Pinpoint the cell where the given text exists, returning its (X, Y) midpoint coordinate. 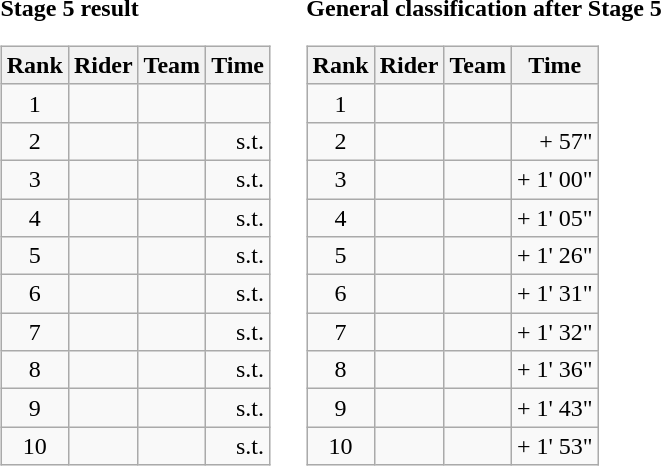
+ 1' 32" (554, 332)
+ 1' 31" (554, 294)
+ 1' 36" (554, 370)
+ 57" (554, 141)
+ 1' 43" (554, 408)
+ 1' 53" (554, 446)
+ 1' 00" (554, 179)
+ 1' 05" (554, 217)
+ 1' 26" (554, 256)
